Return (X, Y) of the center of cell containing provided text 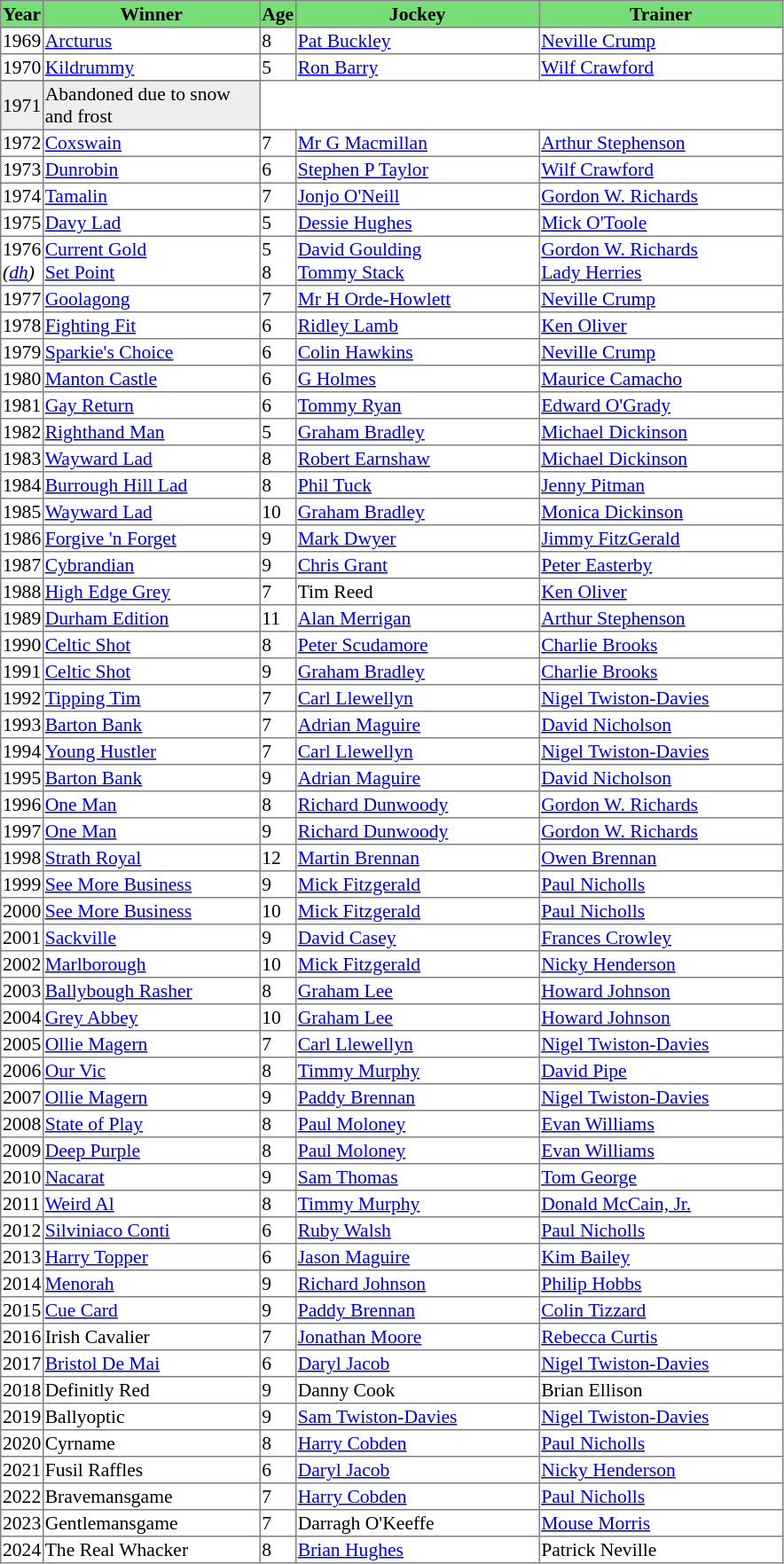
Danny Cook (417, 1390)
2009 (22, 1151)
1986 (22, 538)
58 (278, 261)
Deep Purple (151, 1151)
Age (278, 14)
Tom George (661, 1177)
2017 (22, 1364)
Frances Crowley (661, 938)
Donald McCain, Jr. (661, 1204)
2021 (22, 1470)
Edward O'Grady (661, 405)
1997 (22, 831)
Chris Grant (417, 565)
Tipping Tim (151, 698)
Silviniaco Conti (151, 1230)
2018 (22, 1390)
1970 (22, 67)
Rebecca Curtis (661, 1337)
2001 (22, 938)
Cue Card (151, 1310)
Sackville (151, 938)
2022 (22, 1497)
Weird Al (151, 1204)
Mick O'Toole (661, 223)
Peter Easterby (661, 565)
1979 (22, 352)
Martin Brennan (417, 858)
2007 (22, 1097)
Phil Tuck (417, 485)
2024 (22, 1550)
1989 (22, 618)
Goolagong (151, 299)
Patrick Neville (661, 1550)
Tamalin (151, 196)
Tommy Ryan (417, 405)
Robert Earnshaw (417, 459)
2020 (22, 1443)
2002 (22, 964)
Young Hustler (151, 751)
2004 (22, 1018)
Manton Castle (151, 379)
1992 (22, 698)
2010 (22, 1177)
Marlborough (151, 964)
Nacarat (151, 1177)
Colin Tizzard (661, 1310)
David Pipe (661, 1071)
1982 (22, 432)
2008 (22, 1124)
2003 (22, 991)
Jimmy FitzGerald (661, 538)
2013 (22, 1257)
Monica Dickinson (661, 512)
Gay Return (151, 405)
Winner (151, 14)
Maurice Camacho (661, 379)
Sparkie's Choice (151, 352)
1988 (22, 592)
Bravemansgame (151, 1497)
1973 (22, 169)
1975 (22, 223)
Fighting Fit (151, 326)
Strath Royal (151, 858)
Brian Hughes (417, 1550)
G Holmes (417, 379)
Richard Johnson (417, 1284)
2006 (22, 1071)
1983 (22, 459)
2005 (22, 1044)
Jonjo O'Neill (417, 196)
1995 (22, 778)
Peter Scudamore (417, 645)
1984 (22, 485)
Gordon W. RichardsLady Herries (661, 261)
Durham Edition (151, 618)
Ruby Walsh (417, 1230)
Ballybough Rasher (151, 991)
Alan Merrigan (417, 618)
Ballyoptic (151, 1417)
Mr H Orde-Howlett (417, 299)
Coxswain (151, 143)
2012 (22, 1230)
1969 (22, 41)
Our Vic (151, 1071)
Kim Bailey (661, 1257)
Bristol De Mai (151, 1364)
1993 (22, 725)
Davy Lad (151, 223)
Sam Twiston-Davies (417, 1417)
Dessie Hughes (417, 223)
Trainer (661, 14)
David Casey (417, 938)
1976(dh) (22, 261)
2015 (22, 1310)
Arcturus (151, 41)
Harry Topper (151, 1257)
Gentlemansgame (151, 1523)
Jenny Pitman (661, 485)
Philip Hobbs (661, 1284)
David GouldingTommy Stack (417, 261)
Righthand Man (151, 432)
Mr G Macmillan (417, 143)
1998 (22, 858)
Grey Abbey (151, 1018)
Darragh O'Keeffe (417, 1523)
1987 (22, 565)
Owen Brennan (661, 858)
1978 (22, 326)
2023 (22, 1523)
1981 (22, 405)
Tim Reed (417, 592)
1972 (22, 143)
The Real Whacker (151, 1550)
Brian Ellison (661, 1390)
11 (278, 618)
Menorah (151, 1284)
2000 (22, 911)
Jockey (417, 14)
1994 (22, 751)
Ron Barry (417, 67)
Forgive 'n Forget (151, 538)
Dunrobin (151, 169)
Pat Buckley (417, 41)
Definitly Red (151, 1390)
1977 (22, 299)
Current GoldSet Point (151, 261)
1974 (22, 196)
Sam Thomas (417, 1177)
Year (22, 14)
2014 (22, 1284)
2016 (22, 1337)
12 (278, 858)
Ridley Lamb (417, 326)
1985 (22, 512)
State of Play (151, 1124)
High Edge Grey (151, 592)
Mouse Morris (661, 1523)
Stephen P Taylor (417, 169)
Kildrummy (151, 67)
Abandoned due to snow and frost (151, 106)
1971 (22, 106)
Irish Cavalier (151, 1337)
Fusil Raffles (151, 1470)
Cybrandian (151, 565)
2019 (22, 1417)
Cyrname (151, 1443)
1991 (22, 672)
Mark Dwyer (417, 538)
1999 (22, 884)
Jonathan Moore (417, 1337)
2011 (22, 1204)
1990 (22, 645)
Jason Maguire (417, 1257)
1980 (22, 379)
Colin Hawkins (417, 352)
1996 (22, 805)
Burrough Hill Lad (151, 485)
